Identify which cell holds the provided text, then report its [X, Y] central coordinate. 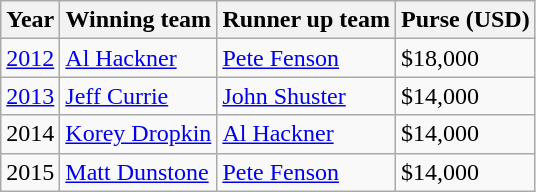
Jeff Currie [138, 96]
Purse (USD) [465, 20]
2013 [30, 96]
$18,000 [465, 58]
2015 [30, 172]
2014 [30, 134]
Matt Dunstone [138, 172]
John Shuster [306, 96]
Korey Dropkin [138, 134]
Year [30, 20]
Winning team [138, 20]
2012 [30, 58]
Runner up team [306, 20]
